Scan for the cell matching the given text and deliver its [x, y] coordinate at center. 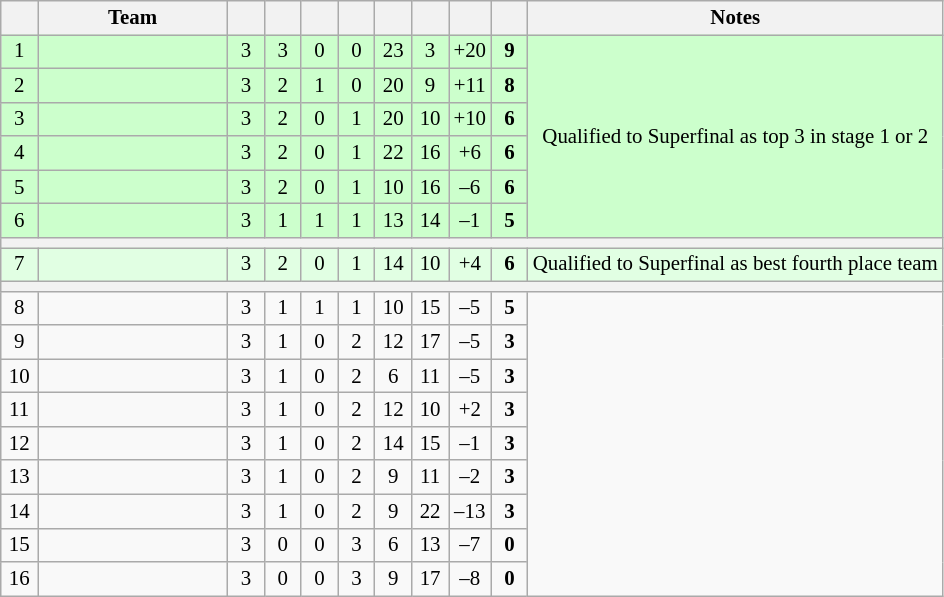
+4 [469, 264]
4 [20, 153]
Notes [736, 18]
–2 [469, 477]
23 [394, 51]
–6 [469, 187]
+2 [469, 410]
Qualified to Superfinal as best fourth place team [736, 264]
7 [20, 264]
+20 [469, 51]
–8 [469, 579]
–13 [469, 511]
–7 [469, 545]
Qualified to Superfinal as top 3 in stage 1 or 2 [736, 136]
+11 [469, 85]
Team [133, 18]
+6 [469, 153]
+10 [469, 119]
